Find where the given text appears and provide that cell's center as (x, y) coordinate. 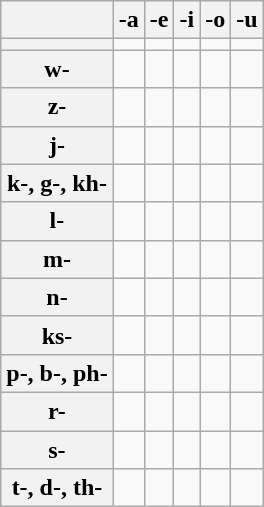
l- (57, 221)
-u (247, 20)
-a (128, 20)
t-, d-, th- (57, 488)
p-, b-, ph- (57, 373)
w- (57, 69)
z- (57, 107)
j- (57, 145)
n- (57, 297)
-i (187, 20)
-e (159, 20)
ks- (57, 335)
s- (57, 449)
k-, g-, kh- (57, 183)
-o (216, 20)
m- (57, 259)
r- (57, 411)
